For the text-containing cell, return its midpoint in (X, Y) coordinate format. 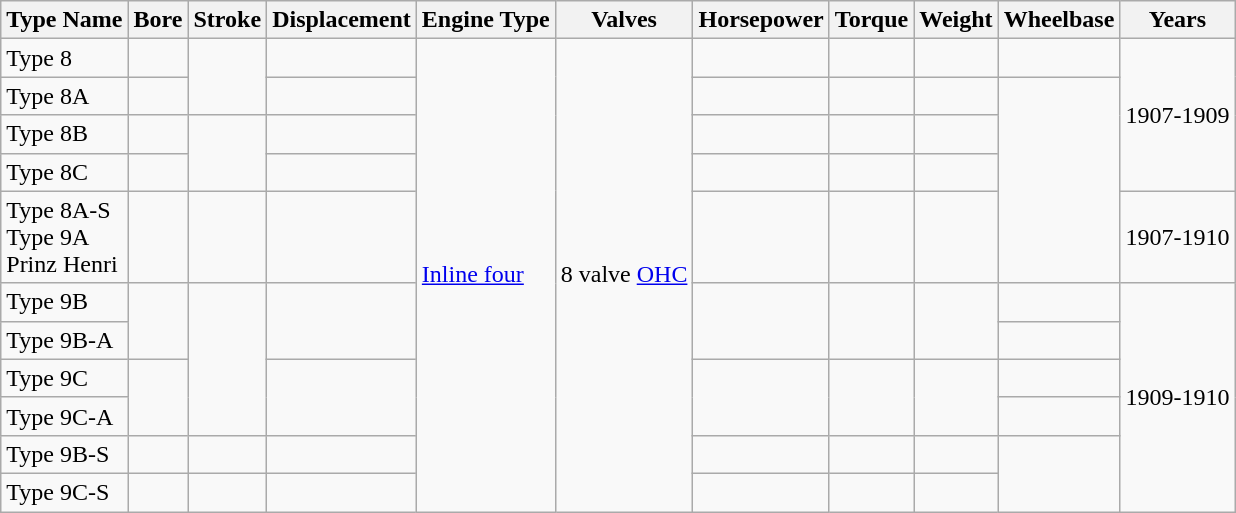
1907-1910 (1178, 237)
Type 9B (64, 302)
Type 9C-S (64, 492)
Type 9B-A (64, 340)
Wheelbase (1059, 20)
Horsepower (761, 20)
Type 9B-S (64, 454)
Bore (158, 20)
1907-1909 (1178, 115)
Torque (871, 20)
Weight (956, 20)
Type 8A (64, 96)
Type 8 (64, 58)
8 valve OHC (624, 276)
Type 8C (64, 172)
Inline four (486, 276)
Stroke (228, 20)
Type 9C (64, 378)
Engine Type (486, 20)
Type Name (64, 20)
Type 8A-SType 9APrinz Henri (64, 237)
Type 8B (64, 134)
Displacement (342, 20)
Years (1178, 20)
Type 9C-A (64, 416)
Valves (624, 20)
1909-1910 (1178, 397)
